Identify which cell holds the provided text, then report its [X, Y] central coordinate. 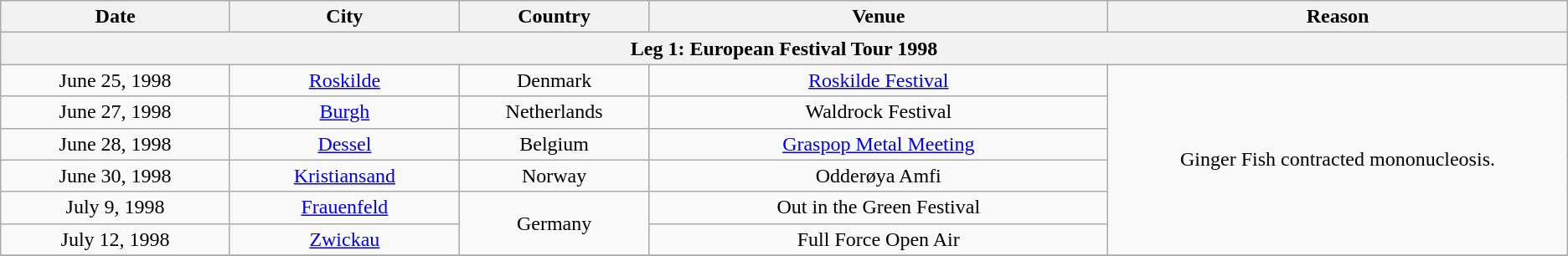
Ginger Fish contracted mononucleosis. [1338, 160]
Burgh [344, 112]
Venue [879, 17]
June 27, 1998 [116, 112]
Roskilde Festival [879, 80]
Belgium [554, 144]
Country [554, 17]
July 9, 1998 [116, 207]
Frauenfeld [344, 207]
Full Force Open Air [879, 239]
Germany [554, 223]
Date [116, 17]
Roskilde [344, 80]
Reason [1338, 17]
June 25, 1998 [116, 80]
City [344, 17]
Odderøya Amfi [879, 176]
Zwickau [344, 239]
Kristiansand [344, 176]
Out in the Green Festival [879, 207]
Dessel [344, 144]
June 30, 1998 [116, 176]
Leg 1: European Festival Tour 1998 [784, 49]
Graspop Metal Meeting [879, 144]
Waldrock Festival [879, 112]
Netherlands [554, 112]
Norway [554, 176]
June 28, 1998 [116, 144]
July 12, 1998 [116, 239]
Denmark [554, 80]
